Provide the [X, Y] coordinate of the cell's center where the given text is located.  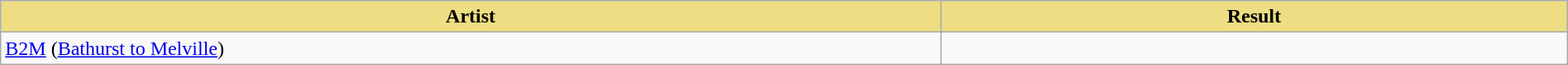
B2M (Bathurst to Melville) [471, 48]
Result [1254, 17]
Artist [471, 17]
